Determine the [x, y] coordinate at the center of the cell enclosing the given text.  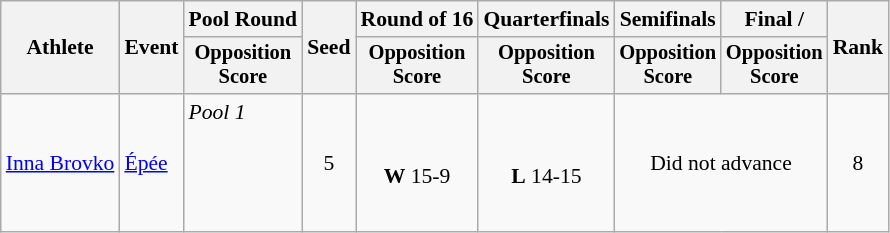
Event [151, 48]
Final / [774, 19]
Semifinals [668, 19]
Pool 1 [242, 163]
W 15-9 [418, 163]
Pool Round [242, 19]
L 14-15 [546, 163]
Rank [858, 48]
Quarterfinals [546, 19]
Round of 16 [418, 19]
Seed [328, 48]
8 [858, 163]
Épée [151, 163]
Did not advance [720, 163]
Athlete [60, 48]
Inna Brovko [60, 163]
5 [328, 163]
